Provide the (x, y) coordinate of the cell's center where the given text is located.  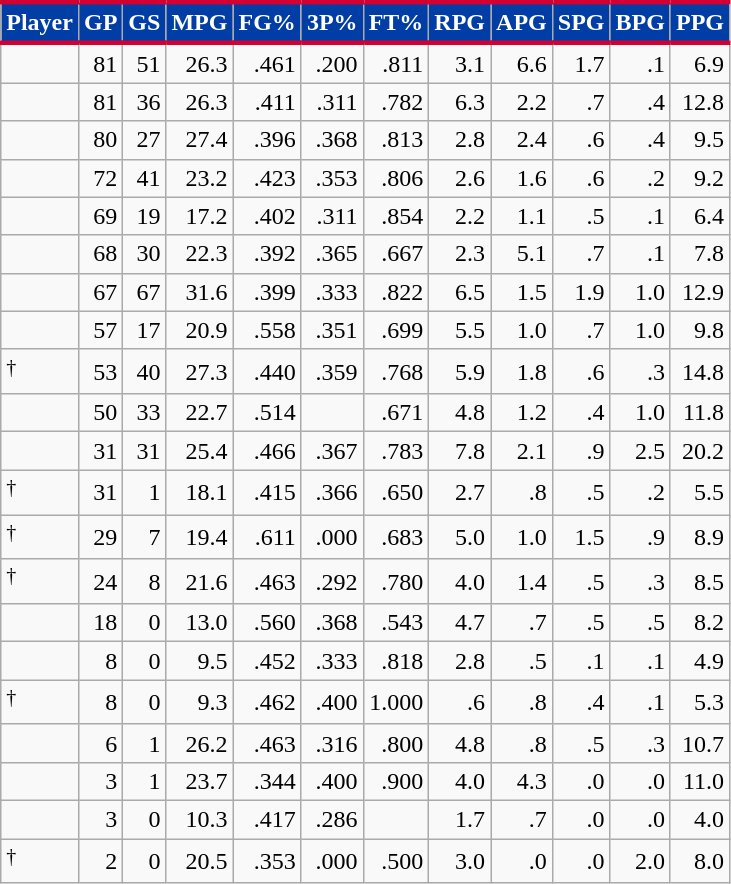
11.8 (700, 413)
.560 (267, 623)
.359 (332, 372)
19 (144, 216)
4.7 (460, 623)
68 (100, 254)
1.6 (522, 178)
.514 (267, 413)
50 (100, 413)
.365 (332, 254)
SPG (581, 22)
20.2 (700, 451)
69 (100, 216)
.900 (396, 781)
.822 (396, 292)
5.0 (460, 538)
3.1 (460, 63)
41 (144, 178)
GP (100, 22)
.351 (332, 330)
25.4 (200, 451)
RPG (460, 22)
3.0 (460, 862)
.417 (267, 819)
9.2 (700, 178)
2 (100, 862)
2.1 (522, 451)
1.2 (522, 413)
8.2 (700, 623)
GS (144, 22)
2.5 (640, 451)
40 (144, 372)
.367 (332, 451)
.286 (332, 819)
.402 (267, 216)
.200 (332, 63)
.392 (267, 254)
2.3 (460, 254)
.440 (267, 372)
2.6 (460, 178)
20.9 (200, 330)
.800 (396, 743)
20.5 (200, 862)
.811 (396, 63)
5.1 (522, 254)
53 (100, 372)
9.8 (700, 330)
.699 (396, 330)
.366 (332, 492)
6.9 (700, 63)
27 (144, 140)
17.2 (200, 216)
72 (100, 178)
6.3 (460, 102)
BPG (640, 22)
8.9 (700, 538)
.316 (332, 743)
26.2 (200, 743)
6.6 (522, 63)
.782 (396, 102)
18 (100, 623)
.671 (396, 413)
7 (144, 538)
2.4 (522, 140)
1.8 (522, 372)
.813 (396, 140)
.462 (267, 702)
6.5 (460, 292)
1.9 (581, 292)
.650 (396, 492)
27.4 (200, 140)
.558 (267, 330)
.768 (396, 372)
FT% (396, 22)
31.6 (200, 292)
18.1 (200, 492)
8.5 (700, 582)
12.9 (700, 292)
.411 (267, 102)
FG% (267, 22)
14.8 (700, 372)
24 (100, 582)
57 (100, 330)
5.9 (460, 372)
17 (144, 330)
29 (100, 538)
8.0 (700, 862)
13.0 (200, 623)
1.000 (396, 702)
22.7 (200, 413)
.500 (396, 862)
5.3 (700, 702)
22.3 (200, 254)
.780 (396, 582)
2.0 (640, 862)
11.0 (700, 781)
80 (100, 140)
APG (522, 22)
6.4 (700, 216)
.854 (396, 216)
.452 (267, 661)
Player (40, 22)
.818 (396, 661)
19.4 (200, 538)
3P% (332, 22)
.396 (267, 140)
23.2 (200, 178)
10.3 (200, 819)
.344 (267, 781)
27.3 (200, 372)
10.7 (700, 743)
30 (144, 254)
33 (144, 413)
51 (144, 63)
MPG (200, 22)
1.1 (522, 216)
.683 (396, 538)
.543 (396, 623)
.292 (332, 582)
.806 (396, 178)
4.3 (522, 781)
.783 (396, 451)
9.3 (200, 702)
.423 (267, 178)
.461 (267, 63)
2.7 (460, 492)
.466 (267, 451)
1.4 (522, 582)
.611 (267, 538)
.415 (267, 492)
36 (144, 102)
6 (100, 743)
23.7 (200, 781)
4.9 (700, 661)
PPG (700, 22)
.667 (396, 254)
21.6 (200, 582)
.399 (267, 292)
12.8 (700, 102)
